Determine the (x, y) coordinate at the center of the cell enclosing the given text.  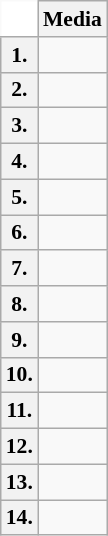
12. (20, 447)
3. (20, 126)
5. (20, 197)
1. (20, 55)
4. (20, 162)
11. (20, 411)
8. (20, 304)
7. (20, 269)
9. (20, 340)
2. (20, 90)
14. (20, 518)
13. (20, 482)
Media (72, 19)
6. (20, 233)
10. (20, 375)
